Locate the cell with the specified text and output its (X, Y) center coordinate. 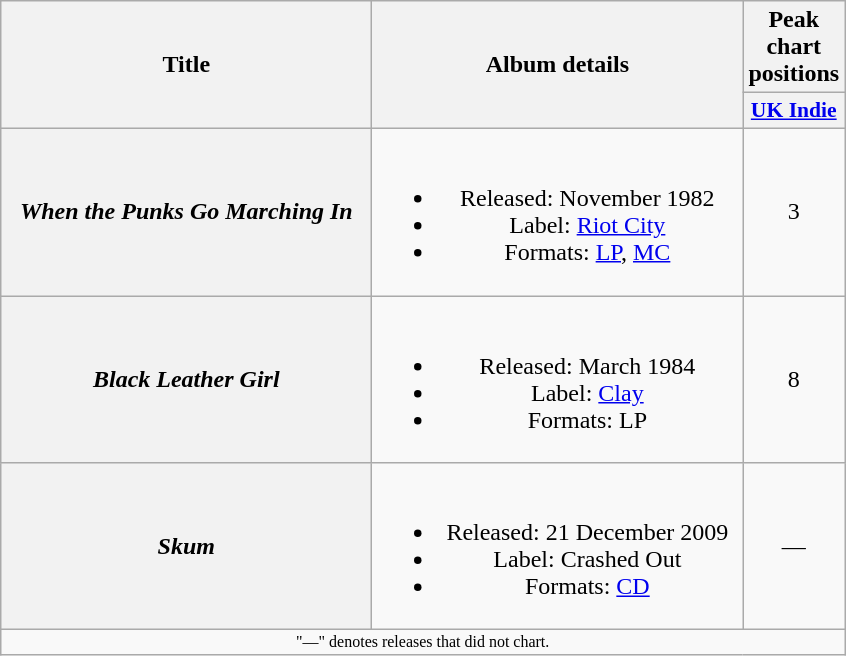
Skum (186, 546)
Released: March 1984Label: ClayFormats: LP (558, 380)
UK Indie (794, 111)
Released: November 1982Label: Riot CityFormats: LP, MC (558, 212)
Peak chart positions (794, 47)
Album details (558, 65)
Title (186, 65)
8 (794, 380)
3 (794, 212)
When the Punks Go Marching In (186, 212)
— (794, 546)
"—" denotes releases that did not chart. (423, 642)
Released: 21 December 2009Label: Crashed OutFormats: CD (558, 546)
Black Leather Girl (186, 380)
